Return the [x, y] coordinate for the center point of the cell that contains the specified text.  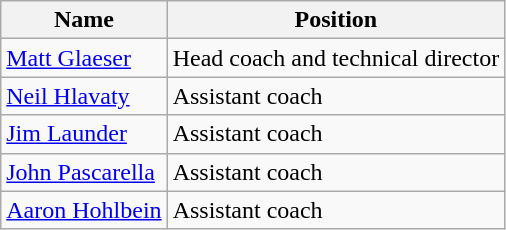
Name [84, 20]
Position [336, 20]
Matt Glaeser [84, 58]
John Pascarella [84, 172]
Aaron Hohlbein [84, 210]
Neil Hlavaty [84, 96]
Head coach and technical director [336, 58]
Jim Launder [84, 134]
